Identify which cell holds the provided text, then report its [x, y] central coordinate. 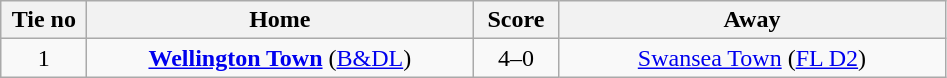
Score [516, 20]
Home [280, 20]
4–0 [516, 58]
Away [752, 20]
Tie no [44, 20]
Wellington Town (B&DL) [280, 58]
1 [44, 58]
Swansea Town (FL D2) [752, 58]
